Provide the (X, Y) coordinate of the cell's center where the given text is located.  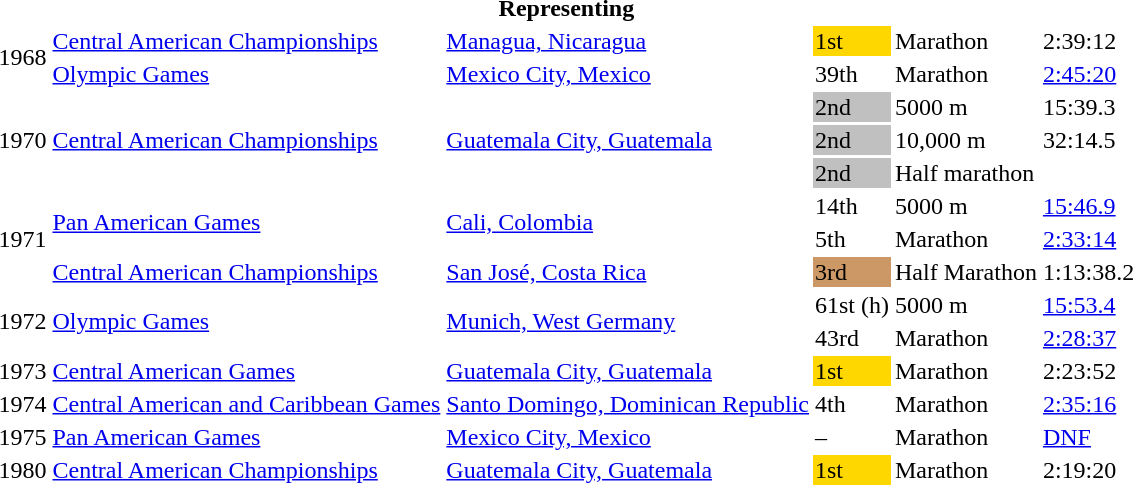
Central American and Caribbean Games (246, 404)
4th (852, 404)
43rd (852, 338)
39th (852, 74)
Half Marathon (966, 272)
10,000 m (966, 140)
Cali, Colombia (628, 222)
14th (852, 206)
3rd (852, 272)
Munich, West Germany (628, 322)
Half marathon (966, 173)
61st (h) (852, 305)
Santo Domingo, Dominican Republic (628, 404)
– (852, 437)
Central American Games (246, 371)
San José, Costa Rica (628, 272)
Managua, Nicaragua (628, 41)
5th (852, 239)
